Locate the cell with the specified text and output its (X, Y) center coordinate. 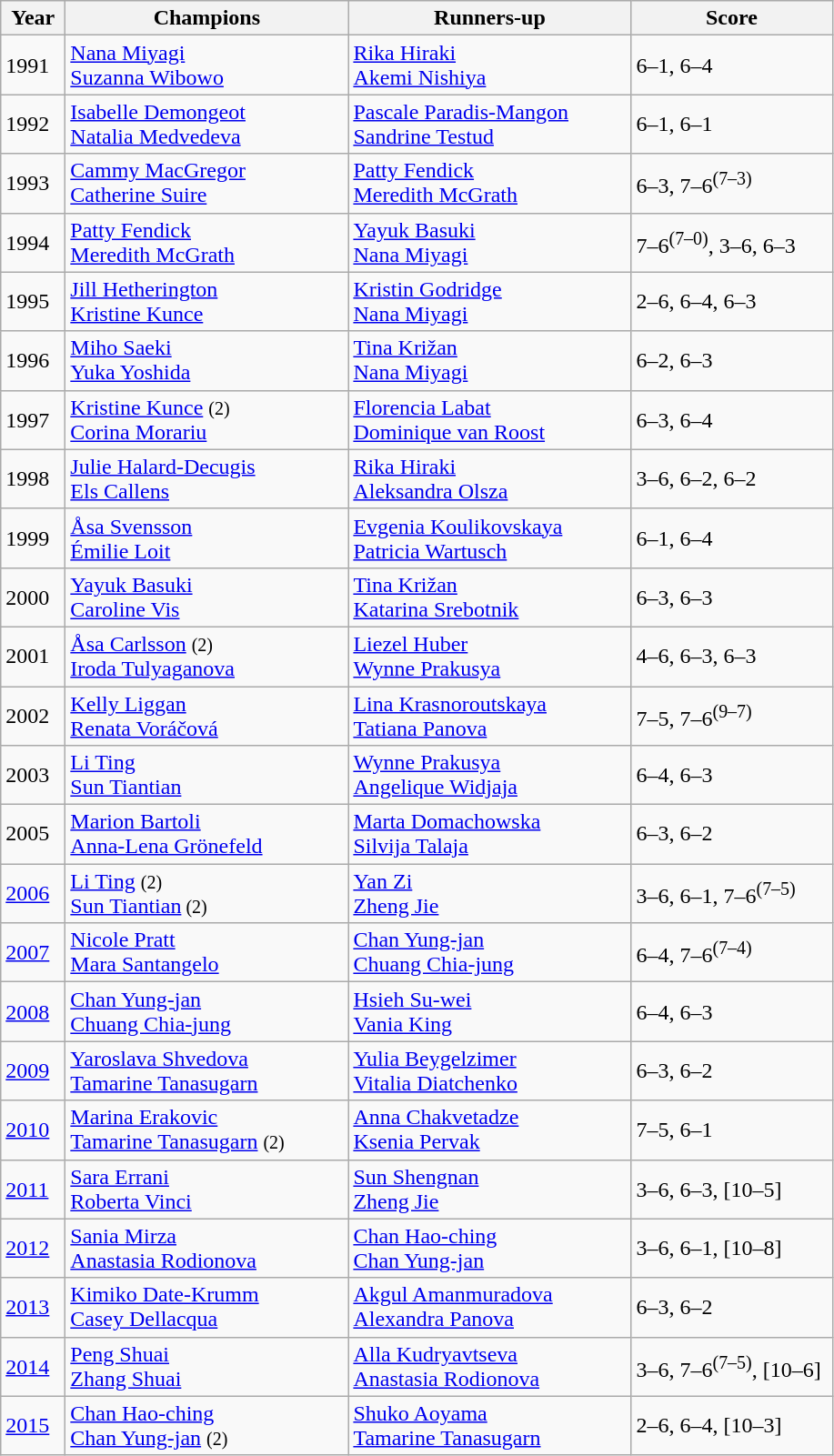
2003 (33, 775)
3–6, 6–1, 7–6(7–5) (731, 893)
2006 (33, 893)
2–6, 6–4, [10–3] (731, 1426)
Rika Hiraki Akemi Nishiya (489, 65)
6–3, 6–4 (731, 420)
Year (33, 18)
Champions (207, 18)
3–6, 7–6(7–5), [10–6] (731, 1366)
Akgul Amanmuradova Alexandra Panova (489, 1308)
Chan Hao-ching Chan Yung-jan (489, 1248)
Wynne Prakusya Angelique Widjaja (489, 775)
6–3, 7–6(7–3) (731, 184)
1997 (33, 420)
Li Ting (2) Sun Tiantian (2) (207, 893)
6–2, 6–3 (731, 360)
Jill Hetherington Kristine Kunce (207, 302)
3–6, 6–3, [10–5] (731, 1190)
Alla Kudryavtseva Anastasia Rodionova (489, 1366)
Isabelle Demongeot Natalia Medvedeva (207, 124)
2009 (33, 1071)
Julie Halard-Decugis Els Callens (207, 478)
4–6, 6–3, 6–3 (731, 657)
Lina Krasnoroutskaya Tatiana Panova (489, 715)
2013 (33, 1308)
1996 (33, 360)
Pascale Paradis-Mangon Sandrine Testud (489, 124)
1995 (33, 302)
1999 (33, 538)
Cammy MacGregor Catherine Suire (207, 184)
Kristin Godridge Nana Miyagi (489, 302)
Hsieh Su-wei Vania King (489, 1011)
Runners-up (489, 18)
2002 (33, 715)
Tina Križan Nana Miyagi (489, 360)
2014 (33, 1366)
Evgenia Koulikovskaya Patricia Wartusch (489, 538)
7–5, 6–1 (731, 1130)
Yayuk Basuki Nana Miyagi (489, 242)
1992 (33, 124)
Peng Shuai Zhang Shuai (207, 1366)
2008 (33, 1011)
Yan Zi Zheng Jie (489, 893)
2012 (33, 1248)
Kimiko Date-Krumm Casey Dellacqua (207, 1308)
Miho Saeki Yuka Yoshida (207, 360)
2–6, 6–4, 6–3 (731, 302)
Marina Erakovic Tamarine Tanasugarn (2) (207, 1130)
Sania Mirza Anastasia Rodionova (207, 1248)
Marta Domachowska Silvija Talaja (489, 835)
6–3, 6–3 (731, 597)
Anna Chakvetadze Ksenia Pervak (489, 1130)
Nicole Pratt Mara Santangelo (207, 953)
Liezel Huber Wynne Prakusya (489, 657)
Åsa Svensson Émilie Loit (207, 538)
Rika Hiraki Aleksandra Olsza (489, 478)
Tina Križan Katarina Srebotnik (489, 597)
Li Ting Sun Tiantian (207, 775)
3–6, 6–1, [10–8] (731, 1248)
Marion Bartoli Anna-Lena Grönefeld (207, 835)
Shuko Aoyama Tamarine Tanasugarn (489, 1426)
2015 (33, 1426)
Yaroslava Shvedova Tamarine Tanasugarn (207, 1071)
2000 (33, 597)
Yulia Beygelzimer Vitalia Diatchenko (489, 1071)
Score (731, 18)
7–6(7–0), 3–6, 6–3 (731, 242)
Sun Shengnan Zheng Jie (489, 1190)
Yayuk Basuki Caroline Vis (207, 597)
1993 (33, 184)
1991 (33, 65)
Nana Miyagi Suzanna Wibowo (207, 65)
2005 (33, 835)
7–5, 7–6(9–7) (731, 715)
6–1, 6–1 (731, 124)
6–4, 7–6(7–4) (731, 953)
2010 (33, 1130)
Florencia Labat Dominique van Roost (489, 420)
3–6, 6–2, 6–2 (731, 478)
2007 (33, 953)
Åsa Carlsson (2) Iroda Tulyaganova (207, 657)
1998 (33, 478)
Kelly Liggan Renata Voráčová (207, 715)
2001 (33, 657)
Sara Errani Roberta Vinci (207, 1190)
2011 (33, 1190)
Chan Hao-ching Chan Yung-jan (2) (207, 1426)
1994 (33, 242)
Kristine Kunce (2) Corina Morariu (207, 420)
